Output the (x, y) coordinate of the center of the cell containing the given text.  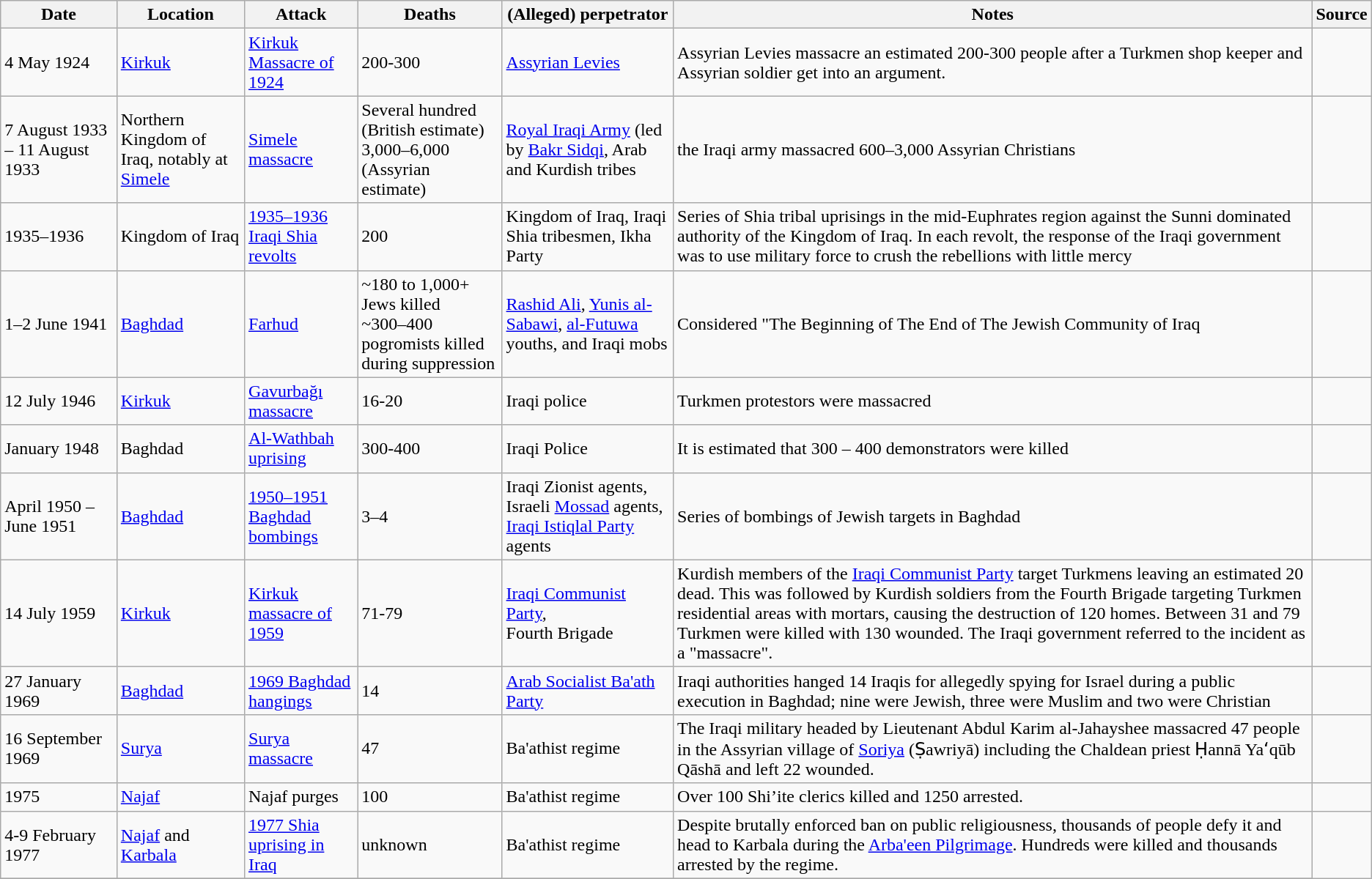
71-79 (429, 613)
Najaf and Karbala (180, 845)
Iraqi Police (588, 448)
47 (429, 749)
the Iraqi army massacred 600–3,000 Assyrian Christians (992, 149)
1950–1951 Baghdad bombings (301, 516)
Source (1341, 15)
Series of bombings of Jewish targets in Baghdad (992, 516)
1969 Baghdad hangings (301, 690)
unknown (429, 845)
Arab Socialist Ba'ath Party (588, 690)
Location (180, 15)
1935–1936 (59, 237)
(Alleged) perpetrator (588, 15)
27 January 1969 (59, 690)
Royal Iraqi Army (led by Bakr Sidqi, Arab and Kurdish tribes (588, 149)
Al-Wathbah uprising (301, 448)
Iraqi police (588, 401)
200-300 (429, 62)
Over 100 Shi’ite clerics killed and 1250 arrested. (992, 797)
Considered "The Beginning of The End of The Jewish Community of Iraq (992, 324)
Surya (180, 749)
Assyrian Levies massacre an estimated 200-300 people after a Turkmen shop keeper and Assyrian soldier get into an argument. (992, 62)
7 August 1933 – 11 August 1933 (59, 149)
1975 (59, 797)
Simele massacre (301, 149)
Notes (992, 15)
Surya massacre (301, 749)
Kirkuk massacre of 1959 (301, 613)
3–4 (429, 516)
Kirkuk Massacre of 1924 (301, 62)
Najaf (180, 797)
Assyrian Levies (588, 62)
Northern Kingdom of Iraq, notably at Simele (180, 149)
16 September 1969 (59, 749)
It is estimated that 300 – 400 demonstrators were killed (992, 448)
14 July 1959 (59, 613)
200 (429, 237)
January 1948 (59, 448)
1935–1936 Iraqi Shia revolts (301, 237)
4 May 1924 (59, 62)
300-400 (429, 448)
100 (429, 797)
Attack (301, 15)
Deaths (429, 15)
Iraqi Communist Party, Fourth Brigade (588, 613)
Rashid Ali, Yunis al-Sabawi, al-Futuwa youths, and Iraqi mobs (588, 324)
Date (59, 15)
Kingdom of Iraq, Iraqi Shia tribesmen, Ikha Party (588, 237)
Gavurbağı massacre (301, 401)
April 1950 – June 1951 (59, 516)
1977 Shia uprising in Iraq (301, 845)
12 July 1946 (59, 401)
14 (429, 690)
Turkmen protestors were massacred (992, 401)
Iraqi Zionist agents, Israeli Mossad agents, Iraqi Istiqlal Party agents (588, 516)
4-9 February 1977 (59, 845)
1–2 June 1941 (59, 324)
Farhud (301, 324)
Kingdom of Iraq (180, 237)
Najaf purges (301, 797)
~180 to 1,000+ Jews killed~300–400 pogromists killed during suppression (429, 324)
16-20 (429, 401)
Several hundred (British estimate)3,000–6,000 (Assyrian estimate) (429, 149)
